Search for the cell housing the specified text and yield its [X, Y] center coordinate. 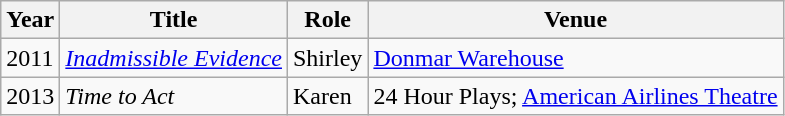
Venue [576, 20]
Donmar Warehouse [576, 58]
Inadmissible Evidence [174, 58]
24 Hour Plays; American Airlines Theatre [576, 96]
2011 [30, 58]
Shirley [327, 58]
Karen [327, 96]
Time to Act [174, 96]
2013 [30, 96]
Title [174, 20]
Role [327, 20]
Year [30, 20]
